From the cell containing the given text, extract its center point as (X, Y) coordinate. 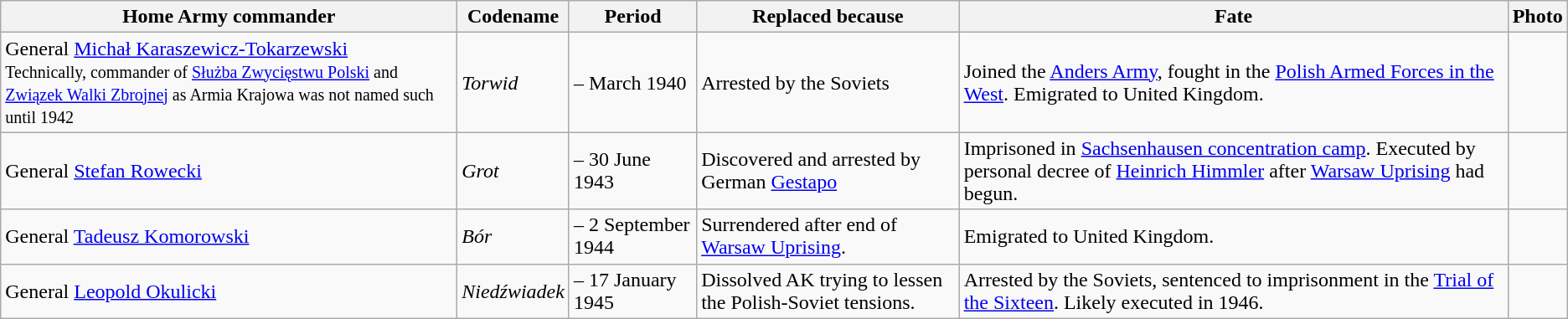
Period (632, 17)
– 17 January 1945 (632, 291)
Joined the Anders Army, fought in the Polish Armed Forces in the West. Emigrated to United Kingdom. (1233, 82)
Surrendered after end of Warsaw Uprising. (828, 236)
– 30 June 1943 (632, 171)
Niedźwiadek (513, 291)
General Leopold Okulicki (230, 291)
Replaced because (828, 17)
Fate (1233, 17)
Bór (513, 236)
Discovered and arrested by German Gestapo (828, 171)
General Stefan Rowecki (230, 171)
General Tadeusz Komorowski (230, 236)
– 2 September 1944 (632, 236)
Emigrated to United Kingdom. (1233, 236)
Photo (1538, 17)
Imprisoned in Sachsenhausen concentration camp. Executed by personal decree of Heinrich Himmler after Warsaw Uprising had begun. (1233, 171)
Dissolved AK trying to lessen the Polish-Soviet tensions. (828, 291)
– March 1940 (632, 82)
Torwid (513, 82)
Arrested by the Soviets, sentenced to imprisonment in the Trial of the Sixteen. Likely executed in 1946. (1233, 291)
Home Army commander (230, 17)
Codename (513, 17)
Arrested by the Soviets (828, 82)
Grot (513, 171)
